For the text-containing cell, return its midpoint in (x, y) coordinate format. 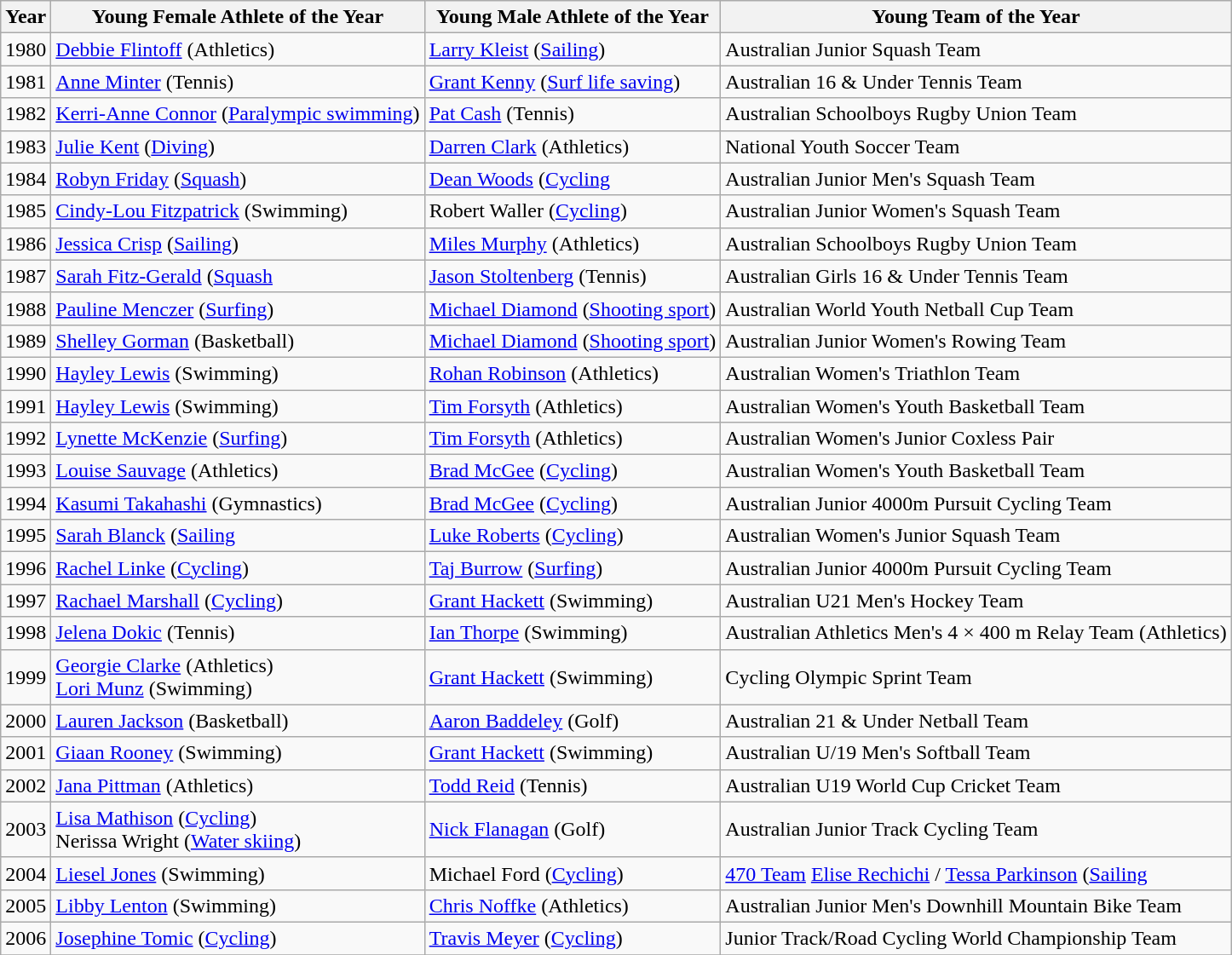
Julie Kent (Diving) (238, 147)
Cycling Olympic Sprint Team (976, 676)
1983 (26, 147)
Australian Girls 16 & Under Tennis Team (976, 276)
Australian Junior Women's Squash Team (976, 211)
Lauren Jackson (Basketball) (238, 721)
Australian Women's Junior Coxless Pair (976, 439)
Anne Minter (Tennis) (238, 82)
1989 (26, 341)
Young Female Athlete of the Year (238, 17)
1987 (26, 276)
1999 (26, 676)
1985 (26, 211)
2003 (26, 830)
1982 (26, 114)
1980 (26, 49)
Travis Meyer (Cycling) (573, 938)
1998 (26, 633)
Rachael Marshall (Cycling) (238, 601)
Robert Waller (Cycling) (573, 211)
Jason Stoltenberg (Tennis) (573, 276)
Josephine Tomic (Cycling) (238, 938)
Rachel Linke (Cycling) (238, 568)
1991 (26, 406)
Jessica Crisp (Sailing) (238, 244)
Debbie Flintoff (Athletics) (238, 49)
Australian Junior Track Cycling Team (976, 830)
Australian Junior Men's Squash Team (976, 179)
1994 (26, 503)
Cindy-Lou Fitzpatrick (Swimming) (238, 211)
Young Team of the Year (976, 17)
Australian Women's Junior Squash Team (976, 536)
2000 (26, 721)
Kasumi Takahashi (Gymnastics) (238, 503)
Lisa Mathison (Cycling) Nerissa Wright (Water skiing) (238, 830)
Rohan Robinson (Athletics) (573, 373)
Miles Murphy (Athletics) (573, 244)
Pat Cash (Tennis) (573, 114)
Shelley Gorman (Basketball) (238, 341)
Taj Burrow (Surfing) (573, 568)
2002 (26, 785)
1997 (26, 601)
Larry Kleist (Sailing) (573, 49)
Louise Sauvage (Athletics) (238, 471)
470 Team Elise Rechichi / Tessa Parkinson (Sailing (976, 873)
Australian World Youth Netball Cup Team (976, 308)
Michael Ford (Cycling) (573, 873)
Todd Reid (Tennis) (573, 785)
Young Male Athlete of the Year (573, 17)
Jelena Dokic (Tennis) (238, 633)
Junior Track/Road Cycling World Championship Team (976, 938)
1995 (26, 536)
Dean Woods (Cycling (573, 179)
1988 (26, 308)
1981 (26, 82)
2001 (26, 753)
1993 (26, 471)
National Youth Soccer Team (976, 147)
Sarah Fitz-Gerald (Squash (238, 276)
Grant Kenny (Surf life saving) (573, 82)
Australian U/19 Men's Softball Team (976, 753)
Australian U19 World Cup Cricket Team (976, 785)
1992 (26, 439)
1990 (26, 373)
Pauline Menczer (Surfing) (238, 308)
Libby Lenton (Swimming) (238, 906)
Darren Clark (Athletics) (573, 147)
Giaan Rooney (Swimming) (238, 753)
Australian 21 & Under Netball Team (976, 721)
2006 (26, 938)
Chris Noffke (Athletics) (573, 906)
Jana Pittman (Athletics) (238, 785)
2005 (26, 906)
Robyn Friday (Squash) (238, 179)
Lynette McKenzie (Surfing) (238, 439)
Kerri-Anne Connor (Paralympic swimming) (238, 114)
Sarah Blanck (Sailing (238, 536)
Australian Junior Women's Rowing Team (976, 341)
Luke Roberts (Cycling) (573, 536)
Australian Junior Men's Downhill Mountain Bike Team (976, 906)
Liesel Jones (Swimming) (238, 873)
Australian U21 Men's Hockey Team (976, 601)
Year (26, 17)
Australian Athletics Men's 4 × 400 m Relay Team (Athletics) (976, 633)
1996 (26, 568)
Australian Women's Triathlon Team (976, 373)
Ian Thorpe (Swimming) (573, 633)
1984 (26, 179)
Georgie Clarke (Athletics) Lori Munz (Swimming) (238, 676)
1986 (26, 244)
Australian 16 & Under Tennis Team (976, 82)
Aaron Baddeley (Golf) (573, 721)
Australian Junior Squash Team (976, 49)
Nick Flanagan (Golf) (573, 830)
2004 (26, 873)
